For the text-containing cell, return its midpoint in (x, y) coordinate format. 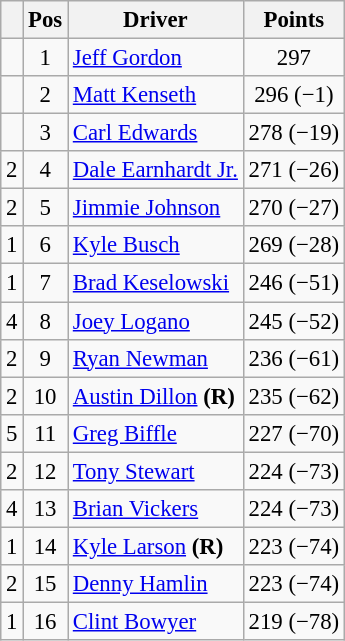
Pos (46, 20)
Kyle Larson (R) (156, 546)
Ryan Newman (156, 358)
297 (294, 58)
13 (46, 509)
16 (46, 621)
227 (−70) (294, 433)
Austin Dillon (R) (156, 396)
Dale Earnhardt Jr. (156, 170)
Joey Logano (156, 321)
Driver (156, 20)
235 (−62) (294, 396)
Jimmie Johnson (156, 208)
236 (−61) (294, 358)
271 (−26) (294, 170)
9 (46, 358)
270 (−27) (294, 208)
278 (−19) (294, 133)
Greg Biffle (156, 433)
Jeff Gordon (156, 58)
Denny Hamlin (156, 584)
269 (−28) (294, 245)
11 (46, 433)
219 (−78) (294, 621)
Brad Keselowski (156, 283)
10 (46, 396)
12 (46, 471)
Clint Bowyer (156, 621)
Matt Kenseth (156, 95)
7 (46, 283)
246 (−51) (294, 283)
296 (−1) (294, 95)
Brian Vickers (156, 509)
245 (−52) (294, 321)
15 (46, 584)
8 (46, 321)
Kyle Busch (156, 245)
Points (294, 20)
Carl Edwards (156, 133)
3 (46, 133)
14 (46, 546)
Tony Stewart (156, 471)
6 (46, 245)
